Return the [x, y] coordinate for the center point of the cell that contains the specified text.  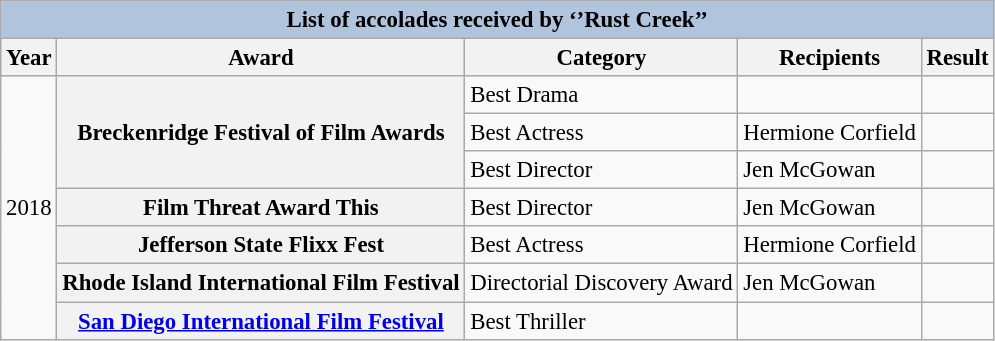
Directorial Discovery Award [602, 283]
Breckenridge Festival of Film Awards [261, 132]
Category [602, 58]
San Diego International Film Festival [261, 321]
2018 [29, 208]
Rhode Island International Film Festival [261, 283]
Award [261, 58]
List of accolades received by ‘’Rust Creek’’ [498, 20]
Jefferson State Flixx Fest [261, 245]
Film Threat Award This [261, 208]
Recipients [830, 58]
Best Thriller [602, 321]
Best Drama [602, 95]
Result [958, 58]
Year [29, 58]
